Return (X, Y) of the center of cell containing provided text 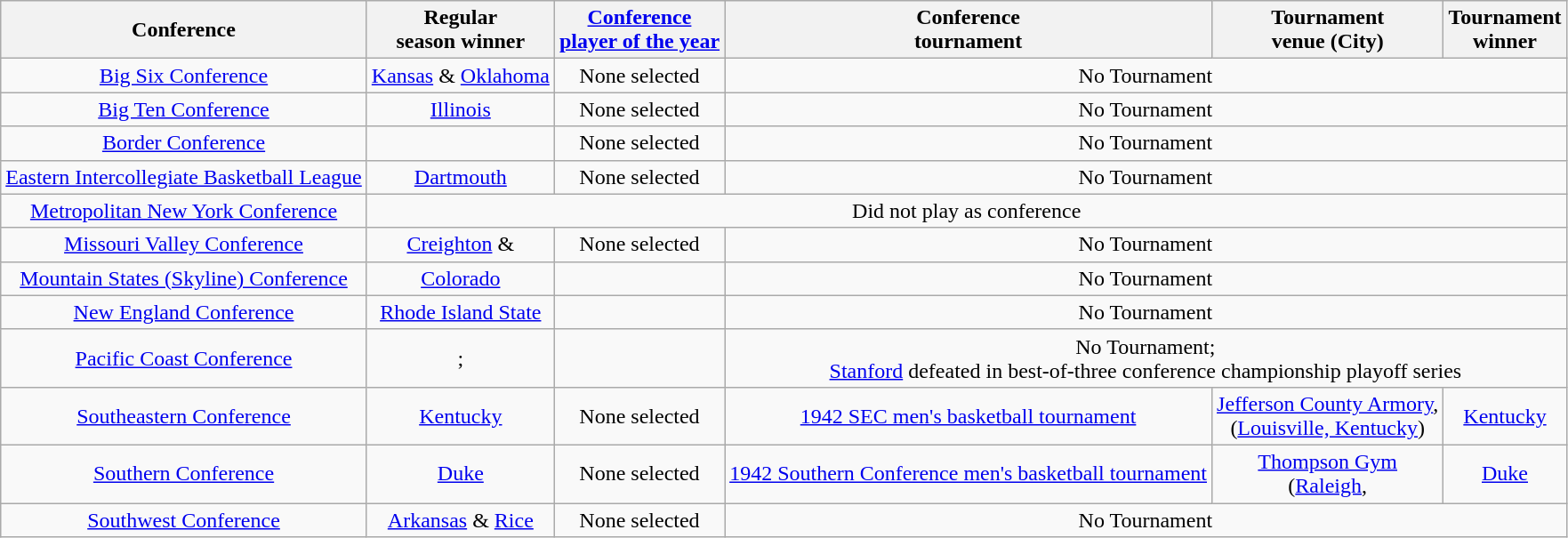
Southern Conference (184, 473)
Conference player of the year (639, 30)
Creighton & (461, 245)
Dartmouth (461, 177)
Eastern Intercollegiate Basketball League (184, 177)
Tournament venue (City) (1328, 30)
Southeastern Conference (184, 416)
Regular season winner (461, 30)
Pacific Coast Conference (184, 357)
Jefferson County Armory,(Louisville, Kentucky) (1328, 416)
Missouri Valley Conference (184, 245)
No Tournament;Stanford defeated in best-of-three conference championship playoff series (1146, 357)
Rhode Island State (461, 312)
Southwest Conference (184, 520)
1942 SEC men's basketball tournament (969, 416)
1942 Southern Conference men's basketball tournament (969, 473)
Tournament winner (1505, 30)
Big Ten Conference (184, 109)
Conference tournament (969, 30)
Border Conference (184, 143)
; (461, 357)
Did not play as conference (966, 211)
Colorado (461, 278)
New England Conference (184, 312)
Thompson Gym(Raleigh, (1328, 473)
Arkansas & Rice (461, 520)
Mountain States (Skyline) Conference (184, 278)
Big Six Conference (184, 76)
Conference (184, 30)
Kansas & Oklahoma (461, 76)
Illinois (461, 109)
Metropolitan New York Conference (184, 211)
